Determine the [x, y] coordinate at the center of the cell enclosing the given text.  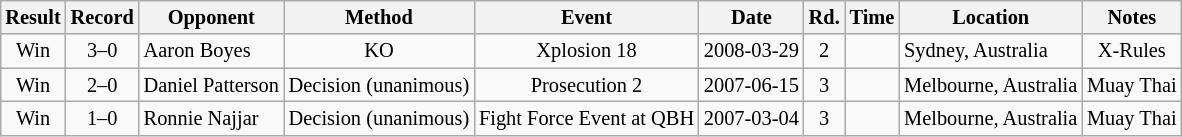
Method [379, 18]
2007-06-15 [752, 85]
Notes [1132, 18]
Rd. [824, 18]
Date [752, 18]
2008-03-29 [752, 51]
3–0 [102, 51]
Aaron Boyes [212, 51]
X-Rules [1132, 51]
Sydney, Australia [990, 51]
2 [824, 51]
Ronnie Najjar [212, 119]
2–0 [102, 85]
Record [102, 18]
2007-03-04 [752, 119]
Fight Force Event at QBH [586, 119]
Event [586, 18]
Time [872, 18]
Daniel Patterson [212, 85]
Opponent [212, 18]
Xplosion 18 [586, 51]
Prosecution 2 [586, 85]
Result [32, 18]
Location [990, 18]
KO [379, 51]
1–0 [102, 119]
